Identify which cell holds the provided text, then report its (x, y) central coordinate. 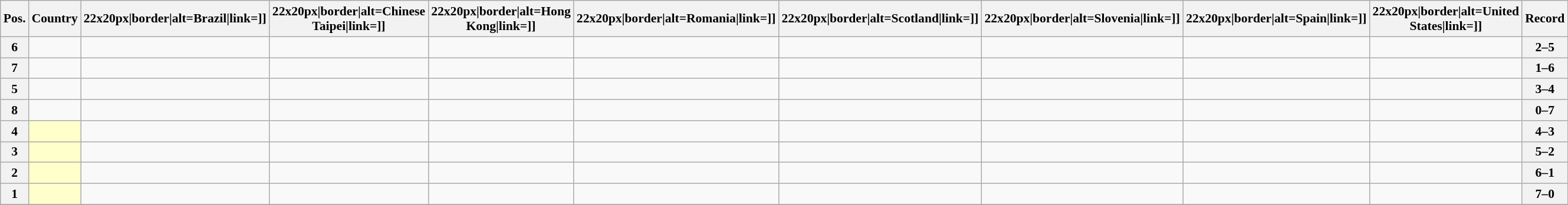
22x20px|border|alt=Scotland|link=]] (880, 19)
2–5 (1545, 47)
7–0 (1545, 194)
5 (15, 90)
22x20px|border|alt=Spain|link=]] (1276, 19)
22x20px|border|alt=Romania|link=]] (676, 19)
3 (15, 152)
22x20px|border|alt=Chinese Taipei|link=]] (349, 19)
2 (15, 173)
5–2 (1545, 152)
Country (55, 19)
7 (15, 68)
1–6 (1545, 68)
22x20px|border|alt=United States|link=]] (1446, 19)
6–1 (1545, 173)
Record (1545, 19)
4 (15, 131)
8 (15, 110)
1 (15, 194)
Pos. (15, 19)
0–7 (1545, 110)
22x20px|border|alt=Brazil|link=]] (175, 19)
3–4 (1545, 90)
6 (15, 47)
4–3 (1545, 131)
22x20px|border|alt=Slovenia|link=]] (1082, 19)
22x20px|border|alt=Hong Kong|link=]] (501, 19)
